Extract the [x, y] coordinate from the center of the cell holding the provided text.  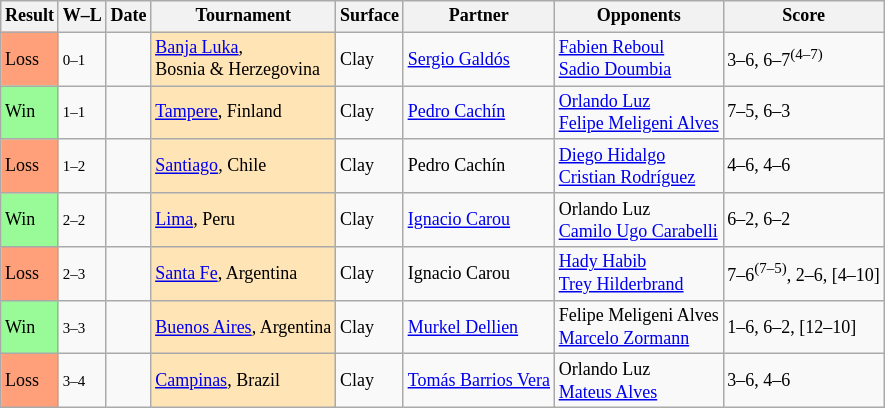
Orlando Luz Mateus Alves [638, 381]
6–2, 6–2 [804, 220]
W–L [82, 16]
Partner [478, 16]
Lima, Peru [244, 220]
Santiago, Chile [244, 166]
Campinas, Brazil [244, 381]
2–2 [82, 220]
Banja Luka, Bosnia & Herzegovina [244, 59]
7–5, 6–3 [804, 113]
Result [30, 16]
Diego Hidalgo Cristian Rodríguez [638, 166]
2–3 [82, 274]
Fabien Reboul Sadio Doumbia [638, 59]
3–4 [82, 381]
Tomás Barrios Vera [478, 381]
Opponents [638, 16]
0–1 [82, 59]
Tournament [244, 16]
Murkel Dellien [478, 327]
4–6, 4–6 [804, 166]
Date [128, 16]
Surface [370, 16]
Buenos Aires, Argentina [244, 327]
Tampere, Finland [244, 113]
1–6, 6–2, [12–10] [804, 327]
Santa Fe, Argentina [244, 274]
Score [804, 16]
Hady Habib Trey Hilderbrand [638, 274]
Felipe Meligeni Alves Marcelo Zormann [638, 327]
3–6, 6–7(4–7) [804, 59]
3–6, 4–6 [804, 381]
1–1 [82, 113]
1–2 [82, 166]
Sergio Galdós [478, 59]
7–6(7–5), 2–6, [4–10] [804, 274]
3–3 [82, 327]
Orlando Luz Felipe Meligeni Alves [638, 113]
Orlando Luz Camilo Ugo Carabelli [638, 220]
